Capture the cell that displays the provided text and extract its (x, y) central coordinate. 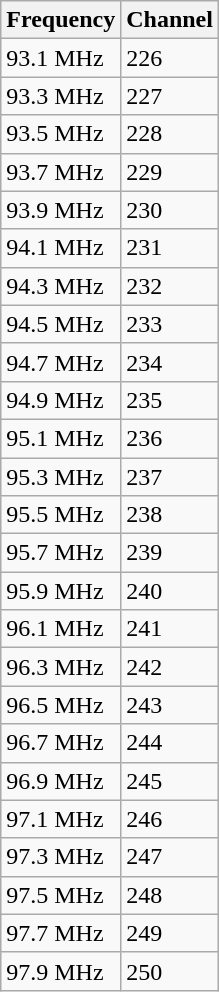
97.5 MHz (61, 895)
96.7 MHz (61, 743)
94.5 MHz (61, 324)
96.3 MHz (61, 667)
247 (170, 857)
245 (170, 781)
95.1 MHz (61, 438)
249 (170, 933)
230 (170, 210)
94.3 MHz (61, 286)
248 (170, 895)
227 (170, 96)
95.5 MHz (61, 515)
228 (170, 134)
93.1 MHz (61, 58)
97.3 MHz (61, 857)
95.7 MHz (61, 553)
239 (170, 553)
243 (170, 705)
234 (170, 362)
229 (170, 172)
94.1 MHz (61, 248)
237 (170, 477)
236 (170, 438)
232 (170, 286)
226 (170, 58)
Frequency (61, 20)
95.9 MHz (61, 591)
94.7 MHz (61, 362)
97.1 MHz (61, 819)
235 (170, 400)
Channel (170, 20)
241 (170, 629)
95.3 MHz (61, 477)
96.1 MHz (61, 629)
96.9 MHz (61, 781)
246 (170, 819)
97.9 MHz (61, 971)
231 (170, 248)
233 (170, 324)
242 (170, 667)
93.3 MHz (61, 96)
238 (170, 515)
244 (170, 743)
93.7 MHz (61, 172)
93.5 MHz (61, 134)
240 (170, 591)
94.9 MHz (61, 400)
97.7 MHz (61, 933)
93.9 MHz (61, 210)
250 (170, 971)
96.5 MHz (61, 705)
